Provide the (X, Y) coordinate of the cell's center where the given text is located.  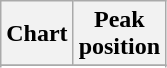
Chart (37, 34)
Peakposition (119, 34)
